Detect which cell encompasses the target text, then output its [x, y] center coordinate. 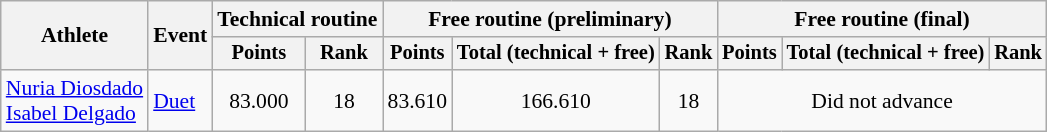
Technical routine [297, 19]
Free routine (final) [882, 19]
Nuria Diosdado Isabel Delgado [74, 100]
83.610 [418, 100]
83.000 [258, 100]
Athlete [74, 36]
Free routine (preliminary) [550, 19]
166.610 [556, 100]
Did not advance [882, 100]
Event [180, 36]
Duet [180, 100]
